Output the (x, y) coordinate of the center of the cell containing the given text.  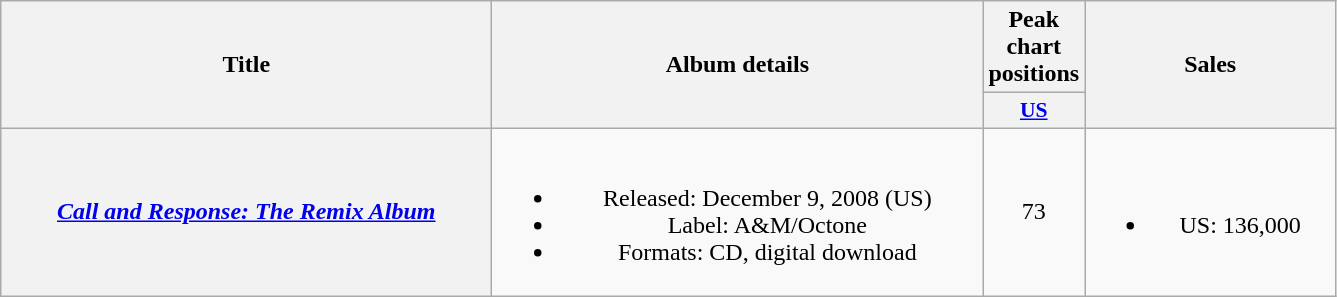
Peakchartpositions (1034, 47)
73 (1034, 212)
Title (246, 65)
Sales (1210, 65)
Call and Response: The Remix Album (246, 212)
US: 136,000 (1210, 212)
US (1034, 111)
Album details (738, 65)
Released: December 9, 2008 (US)Label: A&M/OctoneFormats: CD, digital download (738, 212)
